Detect which cell encompasses the target text, then output its [X, Y] center coordinate. 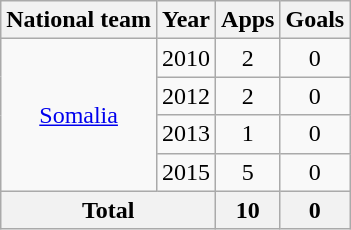
2012 [186, 96]
Goals [315, 20]
Apps [248, 20]
Somalia [79, 115]
2010 [186, 58]
2015 [186, 172]
5 [248, 172]
Total [108, 210]
2013 [186, 134]
10 [248, 210]
Year [186, 20]
National team [79, 20]
1 [248, 134]
